Locate the cell with the specified text and output its [x, y] center coordinate. 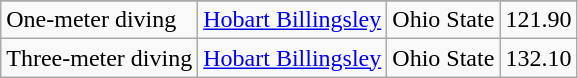
132.10 [538, 58]
Three-meter diving [100, 58]
One-meter diving [100, 20]
121.90 [538, 20]
